Pinpoint the cell where the given text exists, returning its (x, y) midpoint coordinate. 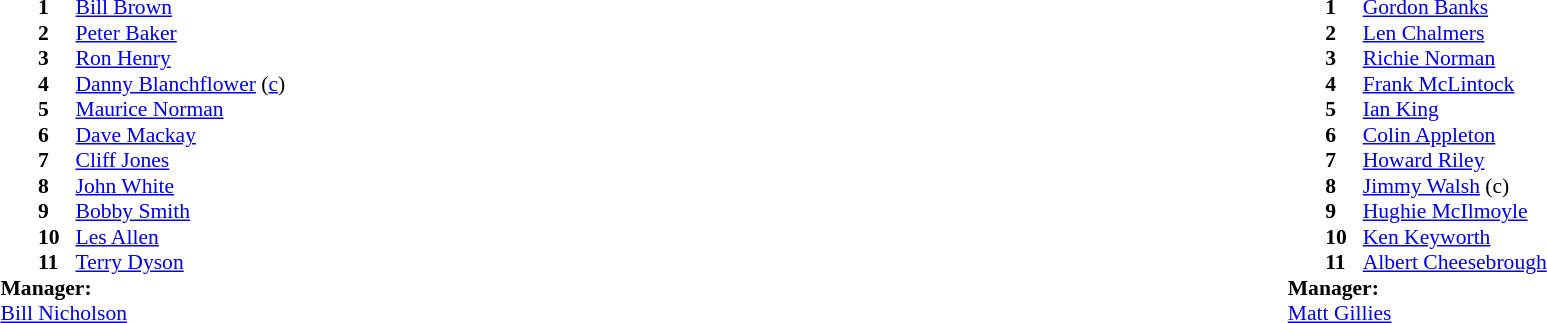
Terry Dyson (181, 263)
Danny Blanchflower (c) (181, 84)
Jimmy Walsh (c) (1455, 186)
Len Chalmers (1455, 33)
John White (181, 186)
Maurice Norman (181, 109)
Albert Cheesebrough (1455, 263)
Cliff Jones (181, 161)
Colin Appleton (1455, 135)
Bobby Smith (181, 211)
Peter Baker (181, 33)
Ian King (1455, 109)
Ken Keyworth (1455, 237)
Dave Mackay (181, 135)
Les Allen (181, 237)
Frank McLintock (1455, 84)
Hughie McIlmoyle (1455, 211)
Richie Norman (1455, 59)
Ron Henry (181, 59)
Howard Riley (1455, 161)
